Determine the (x, y) coordinate at the center of the cell enclosing the given text.  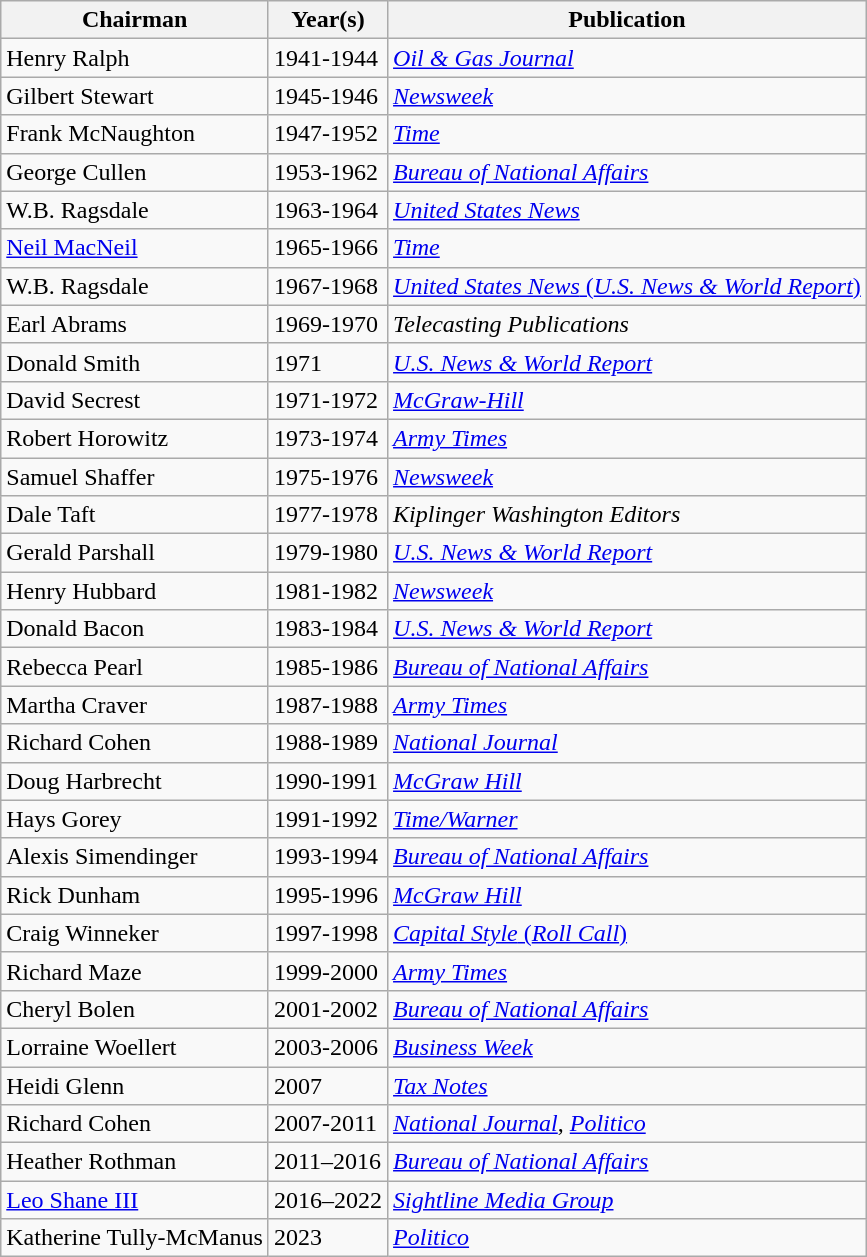
Donald Smith (135, 362)
Donald Bacon (135, 629)
1991-1992 (328, 819)
2007 (328, 1085)
1985-1986 (328, 667)
Publication (628, 20)
1969-1970 (328, 324)
1947-1952 (328, 134)
2007-2011 (328, 1124)
1997-1998 (328, 933)
Henry Hubbard (135, 591)
1971-1972 (328, 400)
Rebecca Pearl (135, 667)
1987-1988 (328, 705)
Time/Warner (628, 819)
George Cullen (135, 172)
Sightline Media Group (628, 1200)
1973-1974 (328, 438)
1963-1964 (328, 210)
Chairman (135, 20)
Tax Notes (628, 1085)
1953-1962 (328, 172)
Frank McNaughton (135, 134)
Telecasting Publications (628, 324)
National Journal (628, 743)
Cheryl Bolen (135, 1009)
Martha Craver (135, 705)
1945-1946 (328, 96)
2011–2016 (328, 1162)
Doug Harbrecht (135, 781)
2001-2002 (328, 1009)
United States News (U.S. News & World Report) (628, 286)
Rick Dunham (135, 895)
Gerald Parshall (135, 553)
Richard Maze (135, 971)
1965-1966 (328, 248)
Gilbert Stewart (135, 96)
David Secrest (135, 400)
Samuel Shaffer (135, 477)
Capital Style (Roll Call) (628, 933)
Hays Gorey (135, 819)
Alexis Simendinger (135, 857)
1993-1994 (328, 857)
1988-1989 (328, 743)
1983-1984 (328, 629)
Earl Abrams (135, 324)
Politico (628, 1238)
1999-2000 (328, 971)
1975-1976 (328, 477)
Heather Rothman (135, 1162)
Heidi Glenn (135, 1085)
1981-1982 (328, 591)
Year(s) (328, 20)
1995-1996 (328, 895)
1967-1968 (328, 286)
Katherine Tully-McManus (135, 1238)
Neil MacNeil (135, 248)
2023 (328, 1238)
Lorraine Woellert (135, 1047)
United States News (628, 210)
Kiplinger Washington Editors (628, 515)
Robert Horowitz (135, 438)
1941-1944 (328, 58)
Business Week (628, 1047)
Henry Ralph (135, 58)
2016–2022 (328, 1200)
Leo Shane III (135, 1200)
2003-2006 (328, 1047)
1990-1991 (328, 781)
Craig Winneker (135, 933)
National Journal, Politico (628, 1124)
McGraw-Hill (628, 400)
1979-1980 (328, 553)
Oil & Gas Journal (628, 58)
Dale Taft (135, 515)
1971 (328, 362)
1977-1978 (328, 515)
